For the text-containing cell, return its midpoint in [X, Y] coordinate format. 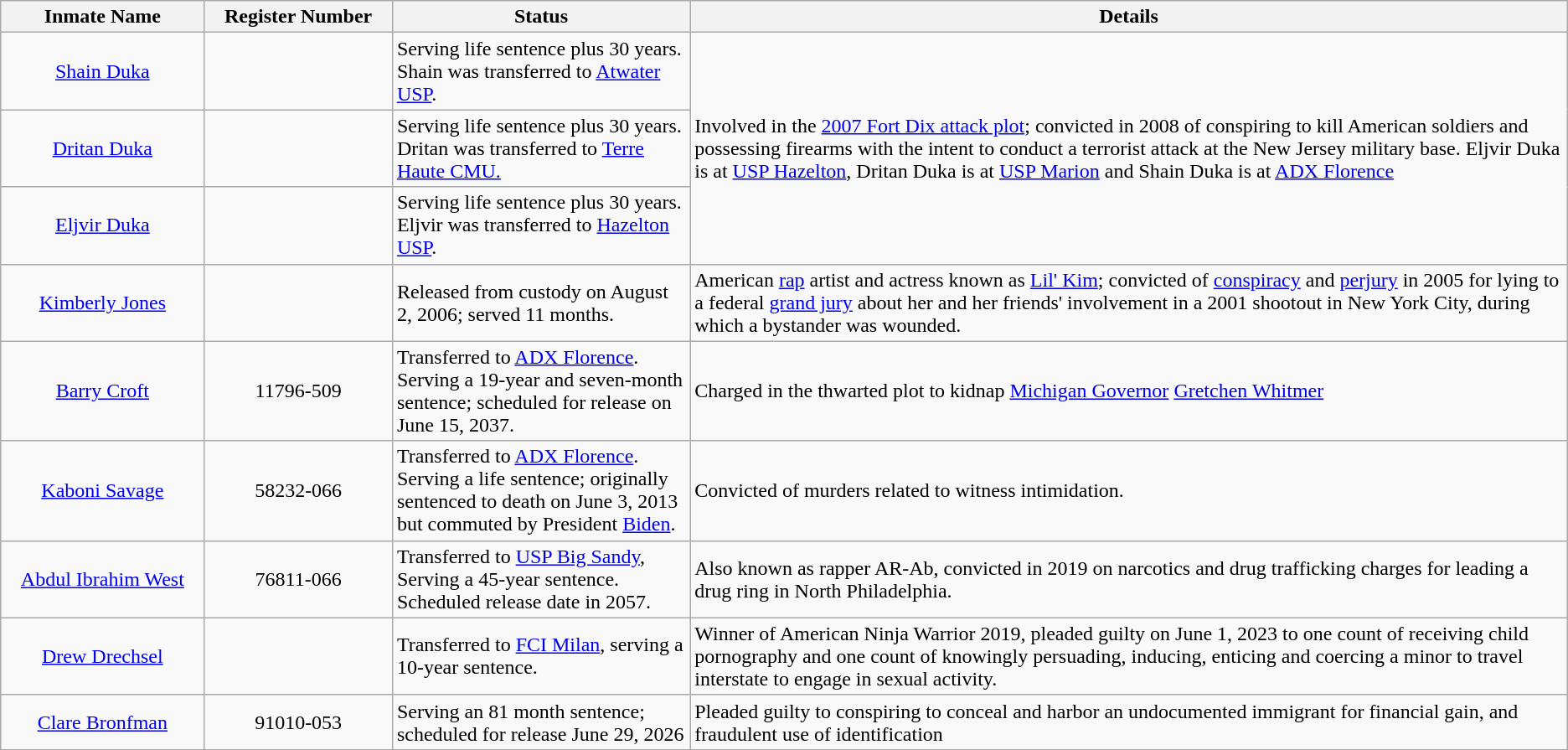
Kaboni Savage [102, 491]
Serving life sentence plus 30 years. Dritan was transferred to Terre Haute CMU. [541, 148]
Details [1129, 17]
Inmate Name [102, 17]
Dritan Duka [102, 148]
Transferred to ADX Florence. Serving a 19-year and seven-month sentence; scheduled for release on June 15, 2037. [541, 391]
Abdul Ibrahim West [102, 579]
Status [541, 17]
Clare Bronfman [102, 722]
Serving life sentence plus 30 years. Eljvir was transferred to Hazelton USP. [541, 225]
Transferred to USP Big Sandy, Serving a 45-year sentence. Scheduled release date in 2057. [541, 579]
Eljvir Duka [102, 225]
Transferred to FCI Milan, serving a 10-year sentence. [541, 656]
Released from custody on August 2, 2006; served 11 months. [541, 303]
Kimberly Jones [102, 303]
Serving an 81 month sentence; scheduled for release June 29, 2026 [541, 722]
Also known as rapper AR-Ab, convicted in 2019 on narcotics and drug trafficking charges for leading a drug ring in North Philadelphia. [1129, 579]
91010-053 [298, 722]
58232-066 [298, 491]
76811-066 [298, 579]
Convicted of murders related to witness intimidation. [1129, 491]
11796-509 [298, 391]
Charged in the thwarted plot to kidnap Michigan Governor Gretchen Whitmer [1129, 391]
Shain Duka [102, 71]
Transferred to ADX Florence.Serving a life sentence; originally sentenced to death on June 3, 2013 but commuted by President Biden. [541, 491]
Pleaded guilty to conspiring to conceal and harbor an undocumented immigrant for financial gain, and fraudulent use of identification [1129, 722]
Register Number [298, 17]
Barry Croft [102, 391]
Serving life sentence plus 30 years. Shain was transferred to Atwater USP. [541, 71]
Drew Drechsel [102, 656]
